Return the [X, Y] coordinate for the center point of the cell that contains the specified text.  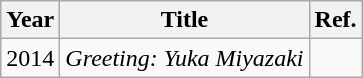
Ref. [336, 20]
2014 [30, 58]
Greeting: Yuka Miyazaki [184, 58]
Year [30, 20]
Title [184, 20]
